Pinpoint the cell where the given text exists, returning its (X, Y) midpoint coordinate. 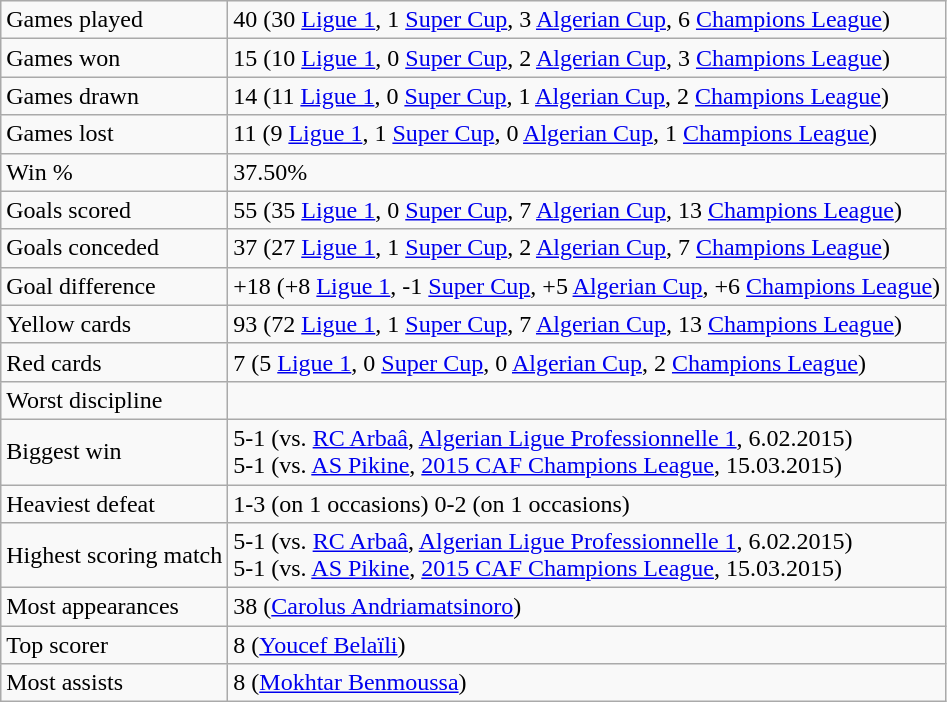
Goals scored (114, 210)
8 (Youcef Belaïli) (587, 645)
Games drawn (114, 96)
Most appearances (114, 607)
55 (35 Ligue 1, 0 Super Cup, 7 Algerian Cup, 13 Champions League) (587, 210)
Heaviest defeat (114, 503)
Games lost (114, 134)
8 (Mokhtar Benmoussa) (587, 683)
37.50% (587, 172)
Biggest win (114, 452)
Goals conceded (114, 248)
11 (9 Ligue 1, 1 Super Cup, 0 Algerian Cup, 1 Champions League) (587, 134)
Highest scoring match (114, 556)
37 (27 Ligue 1, 1 Super Cup, 2 Algerian Cup, 7 Champions League) (587, 248)
Top scorer (114, 645)
+18 (+8 Ligue 1, -1 Super Cup, +5 Algerian Cup, +6 Champions League) (587, 286)
Games played (114, 20)
Worst discipline (114, 400)
14 (11 Ligue 1, 0 Super Cup, 1 Algerian Cup, 2 Champions League) (587, 96)
93 (72 Ligue 1, 1 Super Cup, 7 Algerian Cup, 13 Champions League) (587, 324)
Yellow cards (114, 324)
Games won (114, 58)
38 (Carolus Andriamatsinoro) (587, 607)
Red cards (114, 362)
40 (30 Ligue 1, 1 Super Cup, 3 Algerian Cup, 6 Champions League) (587, 20)
Most assists (114, 683)
Win % (114, 172)
7 (5 Ligue 1, 0 Super Cup, 0 Algerian Cup, 2 Champions League) (587, 362)
1-3 (on 1 occasions) 0-2 (on 1 occasions) (587, 503)
15 (10 Ligue 1, 0 Super Cup, 2 Algerian Cup, 3 Champions League) (587, 58)
Goal difference (114, 286)
